Find where the given text appears and provide that cell's center as (X, Y) coordinate. 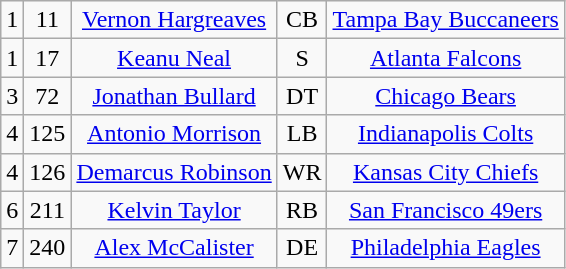
3 (12, 96)
DE (302, 248)
Kansas City Chiefs (446, 172)
Tampa Bay Buccaneers (446, 20)
Alex McCalister (174, 248)
LB (302, 134)
S (302, 58)
Chicago Bears (446, 96)
Kelvin Taylor (174, 210)
11 (48, 20)
DT (302, 96)
WR (302, 172)
240 (48, 248)
72 (48, 96)
125 (48, 134)
17 (48, 58)
RB (302, 210)
211 (48, 210)
Jonathan Bullard (174, 96)
Indianapolis Colts (446, 134)
126 (48, 172)
6 (12, 210)
Antonio Morrison (174, 134)
Atlanta Falcons (446, 58)
Keanu Neal (174, 58)
Demarcus Robinson (174, 172)
CB (302, 20)
Vernon Hargreaves (174, 20)
Philadelphia Eagles (446, 248)
San Francisco 49ers (446, 210)
7 (12, 248)
